Find where the given text appears and provide that cell's center as (x, y) coordinate. 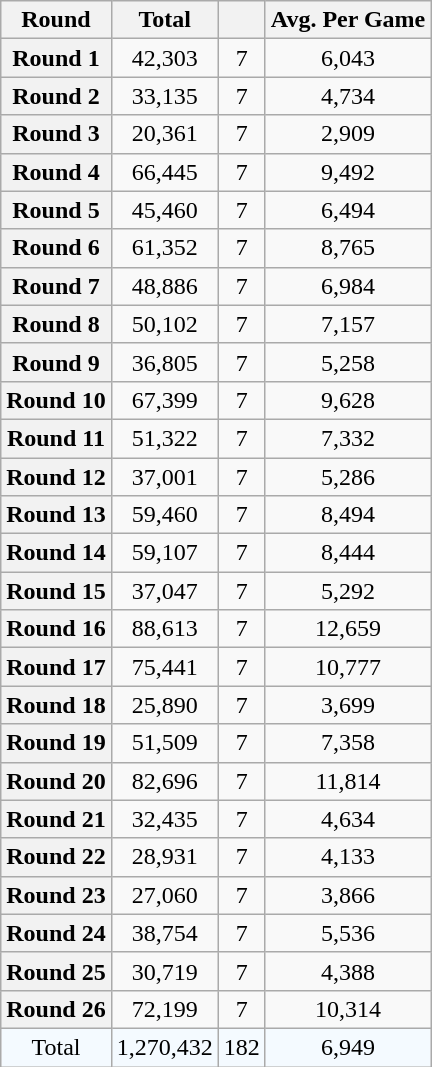
5,536 (348, 933)
3,699 (348, 705)
Round 2 (56, 96)
Round 8 (56, 324)
Round 14 (56, 553)
7,332 (348, 438)
Round 5 (56, 210)
20,361 (164, 134)
Round 24 (56, 933)
Round 1 (56, 58)
Round 3 (56, 134)
1,270,432 (164, 1047)
72,199 (164, 1009)
8,444 (348, 553)
51,509 (164, 743)
28,931 (164, 857)
8,765 (348, 248)
10,777 (348, 667)
66,445 (164, 172)
32,435 (164, 819)
59,107 (164, 553)
Round 10 (56, 400)
Round 21 (56, 819)
9,628 (348, 400)
6,949 (348, 1047)
6,984 (348, 286)
50,102 (164, 324)
82,696 (164, 781)
Round 12 (56, 477)
12,659 (348, 629)
8,494 (348, 515)
Round 13 (56, 515)
42,303 (164, 58)
4,634 (348, 819)
Round 26 (56, 1009)
4,388 (348, 971)
5,292 (348, 591)
Avg. Per Game (348, 20)
4,133 (348, 857)
37,001 (164, 477)
48,886 (164, 286)
27,060 (164, 895)
59,460 (164, 515)
37,047 (164, 591)
4,734 (348, 96)
33,135 (164, 96)
7,358 (348, 743)
Round 23 (56, 895)
Round 20 (56, 781)
51,322 (164, 438)
9,492 (348, 172)
Round 25 (56, 971)
3,866 (348, 895)
75,441 (164, 667)
Round (56, 20)
Round 6 (56, 248)
36,805 (164, 362)
Round 17 (56, 667)
Round 11 (56, 438)
10,314 (348, 1009)
6,043 (348, 58)
38,754 (164, 933)
Round 9 (56, 362)
11,814 (348, 781)
67,399 (164, 400)
182 (242, 1047)
Round 4 (56, 172)
Round 22 (56, 857)
Round 7 (56, 286)
5,258 (348, 362)
61,352 (164, 248)
Round 16 (56, 629)
30,719 (164, 971)
7,157 (348, 324)
Round 19 (56, 743)
5,286 (348, 477)
2,909 (348, 134)
Round 15 (56, 591)
6,494 (348, 210)
Round 18 (56, 705)
45,460 (164, 210)
25,890 (164, 705)
88,613 (164, 629)
